Detect which cell encompasses the target text, then output its [X, Y] center coordinate. 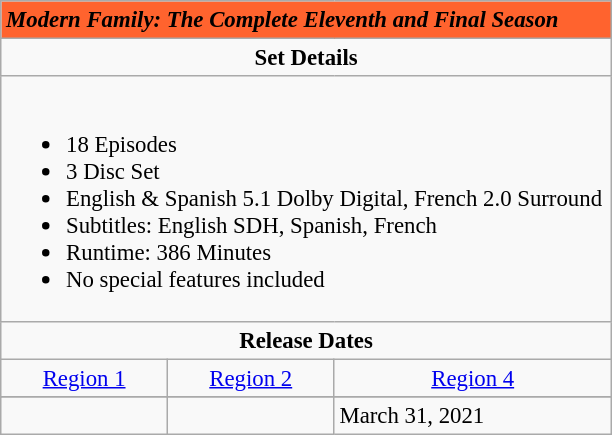
Region 2 [250, 378]
March 31, 2021 [472, 415]
Release Dates [306, 340]
Set Details [306, 58]
Region 1 [84, 378]
Modern Family: The Complete Eleventh and Final Season [306, 20]
Region 4 [472, 378]
